Detect which cell encompasses the target text, then output its (x, y) center coordinate. 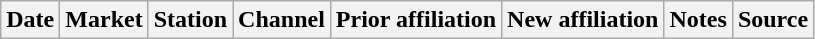
Prior affiliation (416, 20)
Channel (282, 20)
Market (104, 20)
New affiliation (583, 20)
Date (30, 20)
Source (772, 20)
Notes (698, 20)
Station (190, 20)
